Identify which cell holds the provided text, then report its (X, Y) central coordinate. 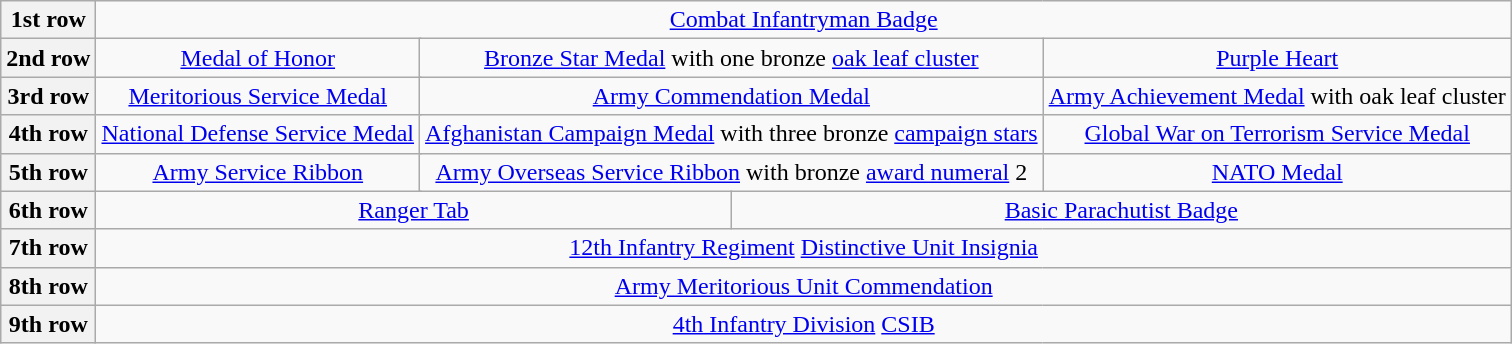
Combat Infantryman Badge (804, 20)
Medal of Honor (258, 58)
4th row (48, 134)
9th row (48, 324)
Army Meritorious Unit Commendation (804, 286)
NATO Medal (1277, 172)
Ranger Tab (414, 210)
2nd row (48, 58)
1st row (48, 20)
8th row (48, 286)
3rd row (48, 96)
Afghanistan Campaign Medal with three bronze campaign stars (732, 134)
Army Overseas Service Ribbon with bronze award numeral 2 (732, 172)
Basic Parachutist Badge (1121, 210)
4th Infantry Division CSIB (804, 324)
Army Achievement Medal with oak leaf cluster (1277, 96)
7th row (48, 248)
Purple Heart (1277, 58)
Meritorious Service Medal (258, 96)
12th Infantry Regiment Distinctive Unit Insignia (804, 248)
Army Service Ribbon (258, 172)
National Defense Service Medal (258, 134)
Global War on Terrorism Service Medal (1277, 134)
5th row (48, 172)
Army Commendation Medal (732, 96)
6th row (48, 210)
Bronze Star Medal with one bronze oak leaf cluster (732, 58)
